Identify which cell holds the provided text, then report its [X, Y] central coordinate. 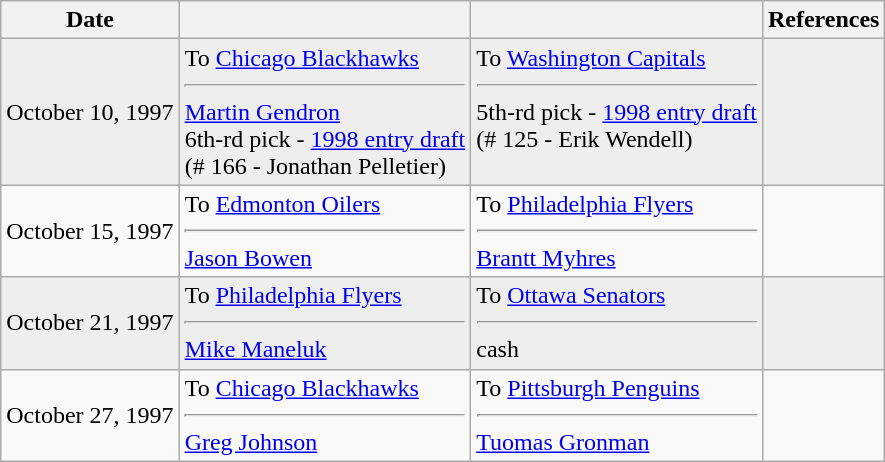
To Philadelphia FlyersMike Maneluk [325, 323]
To Chicago BlackhawksGreg Johnson [325, 415]
To Washington Capitals5th-rd pick - 1998 entry draft(# 125 - Erik Wendell) [617, 112]
To Edmonton OilersJason Bowen [325, 231]
October 27, 1997 [90, 415]
To Ottawa Senatorscash [617, 323]
October 10, 1997 [90, 112]
To Pittsburgh PenguinsTuomas Gronman [617, 415]
Date [90, 20]
October 21, 1997 [90, 323]
To Philadelphia FlyersBrantt Myhres [617, 231]
October 15, 1997 [90, 231]
References [824, 20]
To Chicago BlackhawksMartin Gendron6th-rd pick - 1998 entry draft(# 166 - Jonathan Pelletier) [325, 112]
